Scan for the cell matching the given text and deliver its [x, y] coordinate at center. 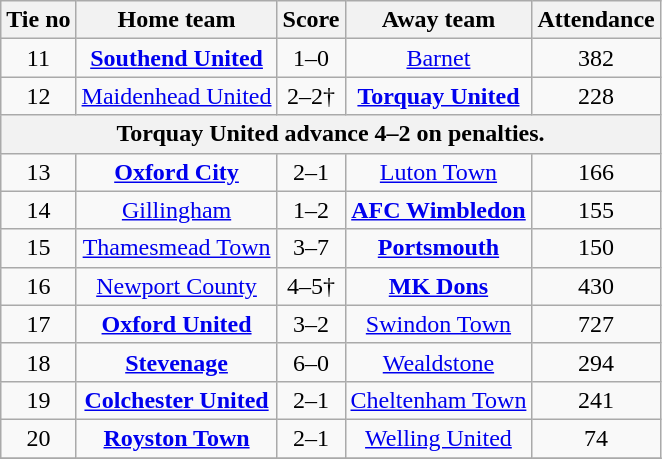
Maidenhead United [176, 96]
Thamesmead Town [176, 248]
1–0 [311, 58]
MK Dons [438, 286]
Newport County [176, 286]
3–2 [311, 324]
11 [38, 58]
Colchester United [176, 400]
Welling United [438, 438]
16 [38, 286]
Oxford United [176, 324]
13 [38, 172]
155 [596, 210]
Swindon Town [438, 324]
150 [596, 248]
228 [596, 96]
Score [311, 20]
19 [38, 400]
382 [596, 58]
294 [596, 362]
12 [38, 96]
166 [596, 172]
17 [38, 324]
2–2† [311, 96]
Royston Town [176, 438]
18 [38, 362]
727 [596, 324]
Portsmouth [438, 248]
Gillingham [176, 210]
74 [596, 438]
15 [38, 248]
Torquay United [438, 96]
Away team [438, 20]
Southend United [176, 58]
Luton Town [438, 172]
14 [38, 210]
6–0 [311, 362]
Wealdstone [438, 362]
Attendance [596, 20]
Barnet [438, 58]
241 [596, 400]
20 [38, 438]
Tie no [38, 20]
Cheltenham Town [438, 400]
4–5† [311, 286]
430 [596, 286]
Stevenage [176, 362]
3–7 [311, 248]
Home team [176, 20]
Torquay United advance 4–2 on penalties. [331, 134]
AFC Wimbledon [438, 210]
Oxford City [176, 172]
1–2 [311, 210]
